Output the (x, y) coordinate of the center of the cell containing the given text.  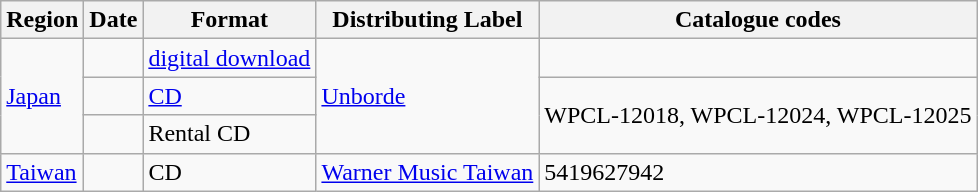
Warner Music Taiwan (428, 172)
Format (230, 20)
Taiwan (42, 172)
Unborde (428, 96)
Distributing Label (428, 20)
Rental CD (230, 134)
5419627942 (758, 172)
Catalogue codes (758, 20)
digital download (230, 58)
WPCL-12018, WPCL-12024, WPCL-12025 (758, 115)
Japan (42, 96)
Date (114, 20)
Region (42, 20)
